Pinpoint the cell where the given text exists, returning its (X, Y) midpoint coordinate. 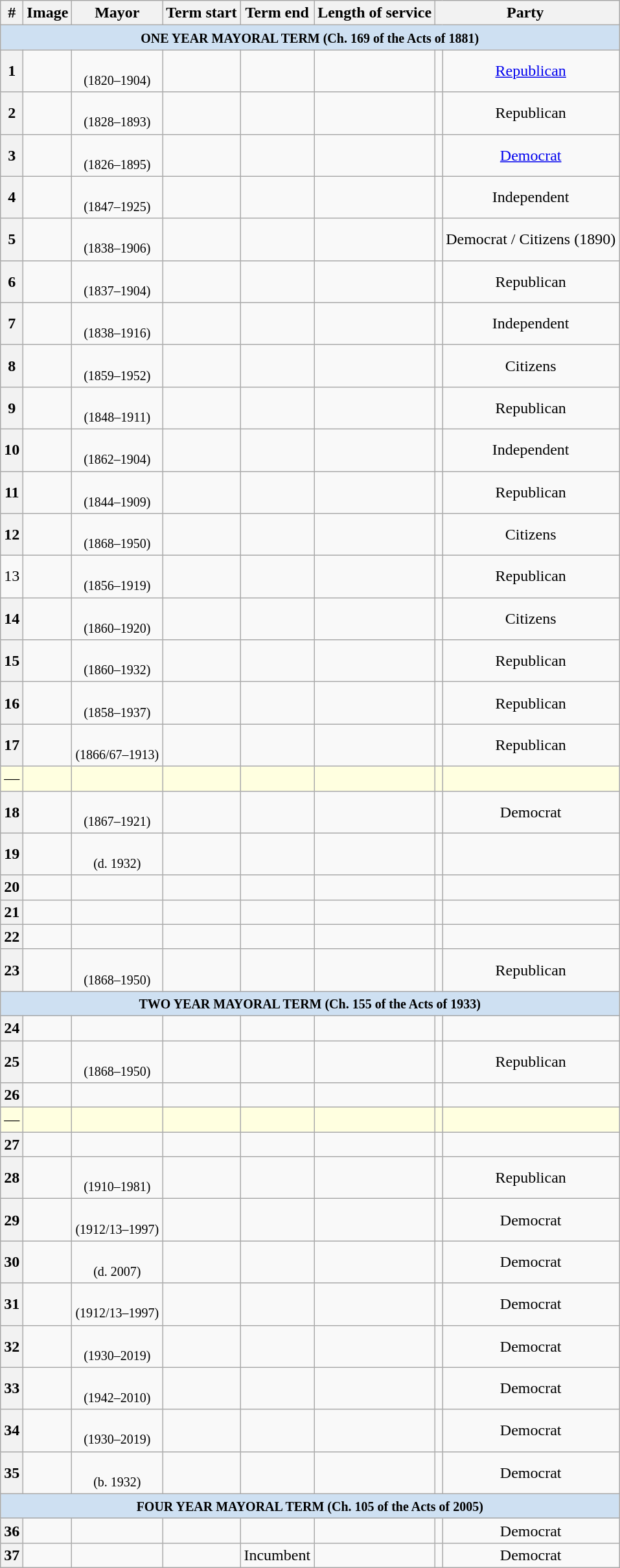
Party (527, 13)
23 (12, 970)
31 (12, 1304)
Term end (277, 13)
Length of service (374, 13)
33 (12, 1389)
37 (12, 1555)
(1838–1906) (117, 240)
29 (12, 1220)
28 (12, 1177)
# (12, 13)
32 (12, 1346)
8 (12, 365)
ONE YEAR MAYORAL TERM (Ch. 169 of the Acts of 1881) (310, 38)
(1848–1911) (117, 408)
(1826–1895) (117, 155)
(1859–1952) (117, 365)
FOUR YEAR MAYORAL TERM (Ch. 105 of the Acts of 2005) (310, 1506)
Incumbent (277, 1555)
1 (12, 71)
(d. 1932) (117, 854)
11 (12, 492)
Image (48, 13)
Mayor (117, 13)
15 (12, 661)
Democrat / Citizens (1890) (531, 240)
10 (12, 449)
(d. 2007) (117, 1262)
20 (12, 887)
34 (12, 1430)
Term start (201, 13)
(1858–1937) (117, 703)
(1860–1932) (117, 661)
(1860–1920) (117, 619)
(1838–1916) (117, 324)
(1844–1909) (117, 492)
17 (12, 745)
35 (12, 1473)
TWO YEAR MAYORAL TERM (Ch. 155 of the Acts of 1933) (310, 1003)
(1856–1919) (117, 576)
(1847–1925) (117, 197)
24 (12, 1028)
30 (12, 1262)
18 (12, 812)
7 (12, 324)
6 (12, 281)
9 (12, 408)
27 (12, 1144)
(1867–1921) (117, 812)
26 (12, 1095)
(1910–1981) (117, 1177)
3 (12, 155)
21 (12, 912)
16 (12, 703)
36 (12, 1530)
14 (12, 619)
5 (12, 240)
4 (12, 197)
22 (12, 937)
(1837–1904) (117, 281)
13 (12, 576)
(1862–1904) (117, 449)
25 (12, 1061)
19 (12, 854)
(b. 1932) (117, 1473)
(1866/67–1913) (117, 745)
2 (12, 113)
(1828–1893) (117, 113)
(1820–1904) (117, 71)
(1942–2010) (117, 1389)
12 (12, 535)
